Return the [X, Y] coordinate for the center point of the cell that contains the specified text.  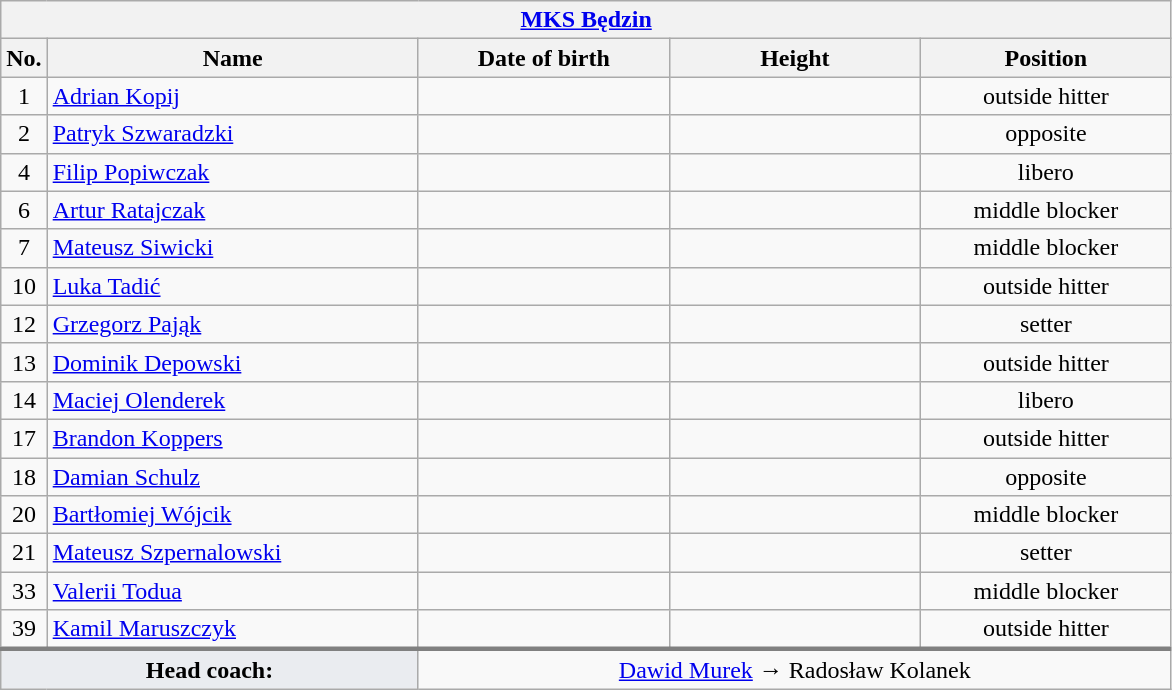
Maciej Olenderek [232, 400]
21 [24, 553]
39 [24, 630]
No. [24, 58]
12 [24, 324]
13 [24, 362]
Grzegorz Pająk [232, 324]
20 [24, 515]
Luka Tadić [232, 286]
Date of birth [544, 58]
10 [24, 286]
6 [24, 210]
17 [24, 438]
MKS Będzin [586, 20]
7 [24, 248]
18 [24, 477]
4 [24, 172]
Bartłomiej Wójcik [232, 515]
Height [794, 58]
Mateusz Szpernalowski [232, 553]
Name [232, 58]
Position [1046, 58]
Filip Popiwczak [232, 172]
Patryk Szwaradzki [232, 134]
33 [24, 591]
Artur Ratajczak [232, 210]
Dominik Depowski [232, 362]
Brandon Koppers [232, 438]
14 [24, 400]
Adrian Kopij [232, 96]
Dawid Murek → Radosław Kolanek [794, 669]
Mateusz Siwicki [232, 248]
Valerii Todua [232, 591]
Damian Schulz [232, 477]
Kamil Maruszczyk [232, 630]
1 [24, 96]
2 [24, 134]
Head coach: [210, 669]
